Determine the (X, Y) coordinate at the center of the cell enclosing the given text.  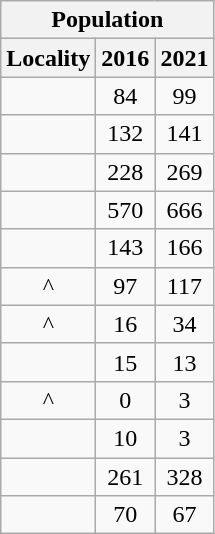
570 (126, 210)
132 (126, 134)
10 (126, 438)
2016 (126, 58)
99 (184, 96)
34 (184, 324)
228 (126, 172)
2021 (184, 58)
261 (126, 477)
666 (184, 210)
141 (184, 134)
269 (184, 172)
15 (126, 362)
67 (184, 515)
143 (126, 248)
Locality (48, 58)
0 (126, 400)
166 (184, 248)
16 (126, 324)
84 (126, 96)
13 (184, 362)
328 (184, 477)
97 (126, 286)
Population (108, 20)
70 (126, 515)
117 (184, 286)
